Identify which cell holds the provided text, then report its [X, Y] central coordinate. 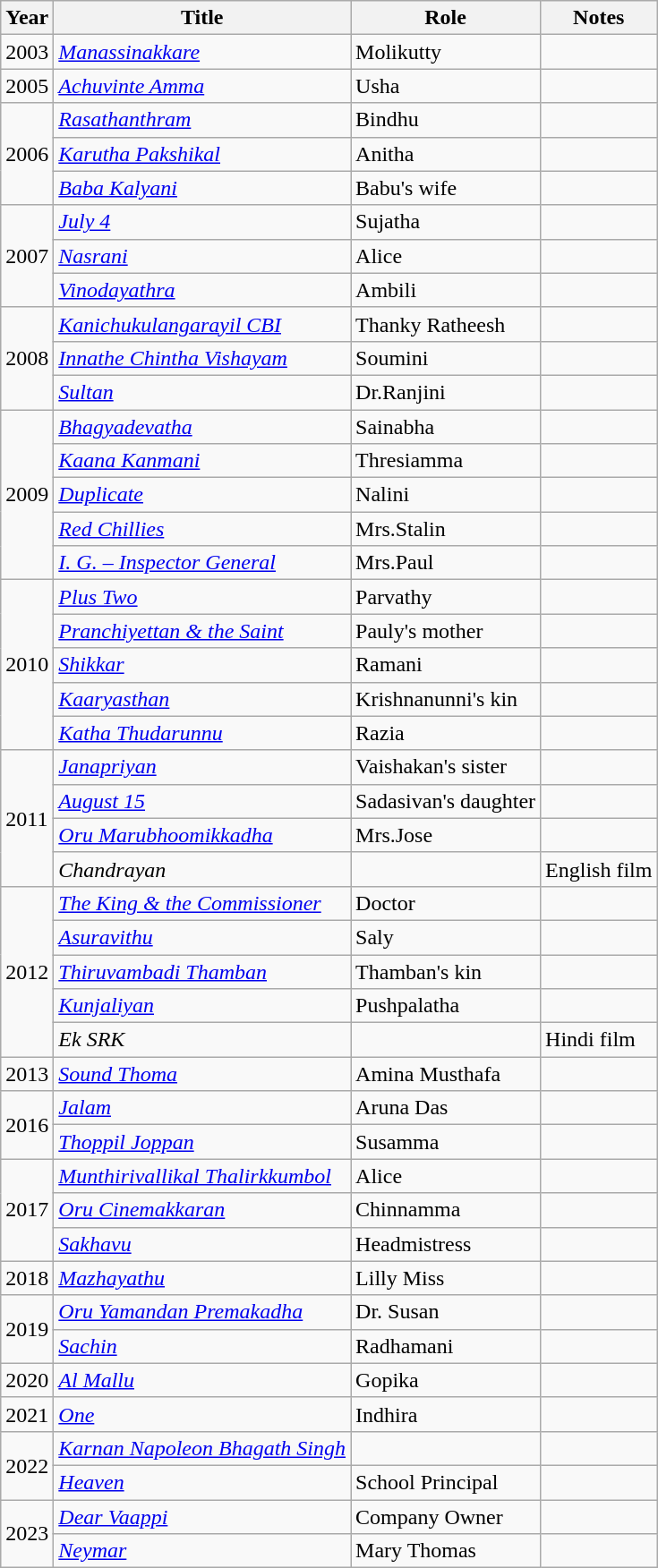
Janapriyan [202, 767]
Sakhavu [202, 1244]
Mrs.Stalin [446, 529]
2008 [27, 358]
Neymar [202, 1551]
2021 [27, 1414]
Chinnamma [446, 1210]
Thiruvambadi Thamban [202, 971]
2013 [27, 1074]
Sachin [202, 1346]
Role [446, 18]
Title [202, 18]
Oru Yamandan Premakadha [202, 1312]
2019 [27, 1329]
Thoppil Joppan [202, 1142]
2023 [27, 1534]
Karnan Napoleon Bhagath Singh [202, 1448]
2003 [27, 52]
Nasrani [202, 256]
Kunjaliyan [202, 1006]
Pauly's mother [446, 631]
Sadasivan's daughter [446, 801]
Aruna Das [446, 1108]
Indhira [446, 1414]
Bhagyadevatha [202, 427]
Oru Marubhoomikkadha [202, 835]
Sultan [202, 392]
Thresiamma [446, 461]
Gopika [446, 1380]
Lilly Miss [446, 1278]
The King & the Commissioner [202, 903]
Dr. Susan [446, 1312]
Rasathanthram [202, 120]
Headmistress [446, 1244]
Sound Thoma [202, 1074]
Babu's wife [446, 188]
Dear Vaappi [202, 1517]
Karutha Pakshikal [202, 154]
Ramani [446, 665]
Molikutty [446, 52]
Thanky Ratheesh [446, 324]
Innathe Chintha Vishayam [202, 358]
Notes [599, 18]
Duplicate [202, 495]
Krishnanunni's kin [446, 699]
Sujatha [446, 222]
Heaven [202, 1482]
Radhamani [446, 1346]
Usha [446, 86]
Ambili [446, 290]
Parvathy [446, 597]
Pranchiyettan & the Saint [202, 631]
Munthirivallikal Thalirkkumbol [202, 1176]
August 15 [202, 801]
Sainabha [446, 427]
Pushpalatha [446, 1006]
Red Chillies [202, 529]
Mrs.Jose [446, 835]
Vaishakan's sister [446, 767]
Kanichukulangarayil CBI [202, 324]
2017 [27, 1210]
Saly [446, 937]
One [202, 1414]
Plus Two [202, 597]
Hindi film [599, 1040]
Company Owner [446, 1517]
Susamma [446, 1142]
2009 [27, 495]
Kaana Kanmani [202, 461]
I. G. – Inspector General [202, 563]
July 4 [202, 222]
Mary Thomas [446, 1551]
Mazhayathu [202, 1278]
Al Mallu [202, 1380]
Oru Cinemakkaran [202, 1210]
Amina Musthafa [446, 1074]
Katha Thudarunnu [202, 733]
Achuvinte Amma [202, 86]
Nalini [446, 495]
Soumini [446, 358]
Ek SRK [202, 1040]
2020 [27, 1380]
Thamban's kin [446, 971]
2012 [27, 971]
Jalam [202, 1108]
Dr.Ranjini [446, 392]
2018 [27, 1278]
Mrs.Paul [446, 563]
Year [27, 18]
Chandrayan [202, 869]
Kaaryasthan [202, 699]
Asuravithu [202, 937]
2006 [27, 154]
Baba Kalyani [202, 188]
English film [599, 869]
2010 [27, 665]
Bindhu [446, 120]
Vinodayathra [202, 290]
2005 [27, 86]
2011 [27, 818]
Doctor [446, 903]
2022 [27, 1465]
2007 [27, 256]
Razia [446, 733]
Shikkar [202, 665]
Manassinakkare [202, 52]
2016 [27, 1125]
Anitha [446, 154]
School Principal [446, 1482]
